Identify which cell holds the provided text, then report its (X, Y) central coordinate. 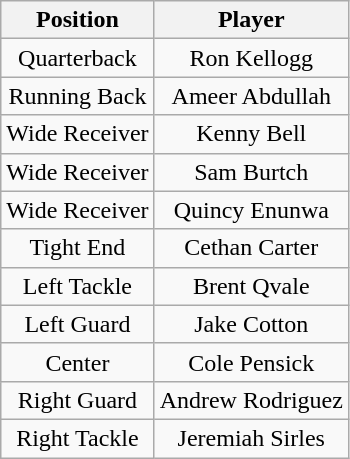
Tight End (78, 248)
Running Back (78, 96)
Cole Pensick (251, 362)
Position (78, 20)
Kenny Bell (251, 134)
Quarterback (78, 58)
Jeremiah Sirles (251, 438)
Ron Kellogg (251, 58)
Ameer Abdullah (251, 96)
Center (78, 362)
Brent Qvale (251, 286)
Left Tackle (78, 286)
Jake Cotton (251, 324)
Right Tackle (78, 438)
Left Guard (78, 324)
Right Guard (78, 400)
Sam Burtch (251, 172)
Player (251, 20)
Andrew Rodriguez (251, 400)
Cethan Carter (251, 248)
Quincy Enunwa (251, 210)
